Pinpoint the cell where the given text exists, returning its [X, Y] midpoint coordinate. 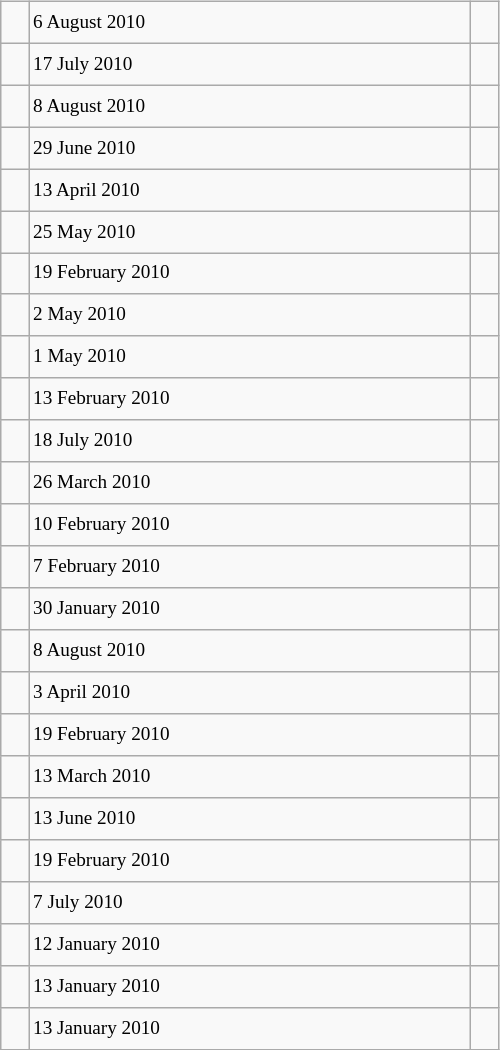
10 February 2010 [249, 525]
7 February 2010 [249, 567]
12 January 2010 [249, 944]
29 June 2010 [249, 148]
13 March 2010 [249, 777]
13 April 2010 [249, 190]
30 January 2010 [249, 609]
2 May 2010 [249, 315]
3 April 2010 [249, 693]
1 May 2010 [249, 357]
26 March 2010 [249, 483]
25 May 2010 [249, 232]
17 July 2010 [249, 64]
13 June 2010 [249, 819]
13 February 2010 [249, 399]
18 July 2010 [249, 441]
6 August 2010 [249, 22]
7 July 2010 [249, 902]
